Search for the cell housing the specified text and yield its [X, Y] center coordinate. 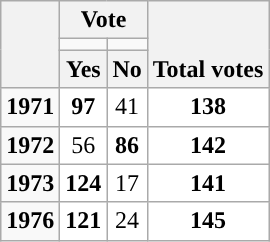
1972 [30, 145]
Yes [84, 69]
Vote [104, 20]
124 [84, 183]
141 [208, 183]
No [127, 69]
56 [84, 145]
17 [127, 183]
97 [84, 107]
Total votes [208, 44]
145 [208, 221]
24 [127, 221]
86 [127, 145]
41 [127, 107]
138 [208, 107]
121 [84, 221]
142 [208, 145]
1976 [30, 221]
1973 [30, 183]
1971 [30, 107]
